Identify which cell holds the provided text, then report its [X, Y] central coordinate. 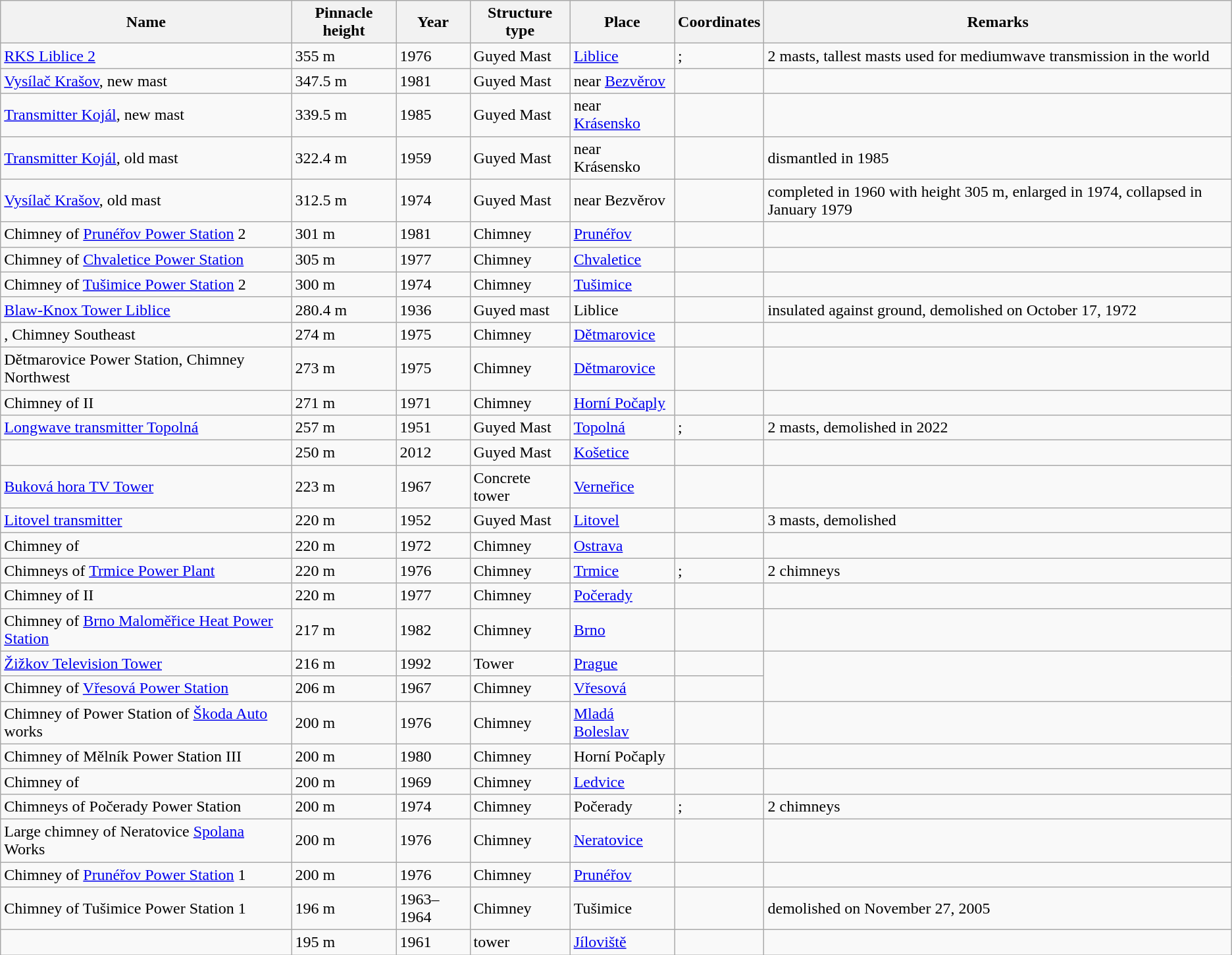
Žižkov Television Tower [146, 663]
Jíloviště [622, 942]
1985 [433, 115]
Brno [622, 629]
dismantled in 1985 [998, 158]
196 m [344, 908]
Chimney of Power Station of Škoda Auto works [146, 723]
273 m [344, 369]
Ledvice [622, 781]
Košetice [622, 453]
Topolná [622, 428]
Vřesová [622, 688]
Verneřice [622, 487]
257 m [344, 428]
1982 [433, 629]
insulated against ground, demolished on October 17, 1972 [998, 309]
Structure type [520, 22]
250 m [344, 453]
Neratovice [622, 840]
Year [433, 22]
Chimney of Brno Maloměřice Heat Power Station [146, 629]
206 m [344, 688]
Remarks [998, 22]
1951 [433, 428]
1959 [433, 158]
280.4 m [344, 309]
Chimney of Tušimice Power Station 1 [146, 908]
1961 [433, 942]
Guyed mast [520, 309]
274 m [344, 334]
217 m [344, 629]
1980 [433, 756]
Chimney of Mělník Power Station III [146, 756]
, Chimney Southeast [146, 334]
RKS Liblice 2 [146, 56]
Chimney of Vřesová Power Station [146, 688]
Chimneys of Trmice Power Plant [146, 571]
Name [146, 22]
Transmitter Kojál, new mast [146, 115]
216 m [344, 663]
Mladá Boleslav [622, 723]
Chimney of Tušimice Power Station 2 [146, 284]
Concrete tower [520, 487]
1952 [433, 521]
Pinnacle height [344, 22]
322.4 m [344, 158]
3 masts, demolished [998, 521]
Trmice [622, 571]
Ostrava [622, 546]
Transmitter Kojál, old mast [146, 158]
1971 [433, 402]
Chimneys of Počerady Power Station [146, 806]
Prague [622, 663]
1936 [433, 309]
Dětmarovice Power Station, Chimney Northwest [146, 369]
Buková hora TV Tower [146, 487]
Chimney of Prunéřov Power Station 2 [146, 234]
271 m [344, 402]
1972 [433, 546]
Longwave transmitter Topolná [146, 428]
300 m [344, 284]
Vysílač Krašov, old mast [146, 200]
Litovel [622, 521]
Large chimney of Neratovice Spolana Works [146, 840]
2 masts, demolished in 2022 [998, 428]
1992 [433, 663]
Chimney of Chvaletice Power Station [146, 259]
Place [622, 22]
223 m [344, 487]
195 m [344, 942]
Tower [520, 663]
2 masts, tallest masts used for mediumwave transmission in the world [998, 56]
Vysílač Krašov, new mast [146, 81]
301 m [344, 234]
312.5 m [344, 200]
1963–1964 [433, 908]
Blaw-Knox Tower Liblice [146, 309]
Chimney of Prunéřov Power Station 1 [146, 875]
Coordinates [719, 22]
completed in 1960 with height 305 m, enlarged in 1974, collapsed in January 1979 [998, 200]
339.5 m [344, 115]
demolished on November 27, 2005 [998, 908]
305 m [344, 259]
tower [520, 942]
2012 [433, 453]
Chvaletice [622, 259]
1969 [433, 781]
Litovel transmitter [146, 521]
347.5 m [344, 81]
355 m [344, 56]
